Provide the [X, Y] coordinate of the cell's center where the given text is located.  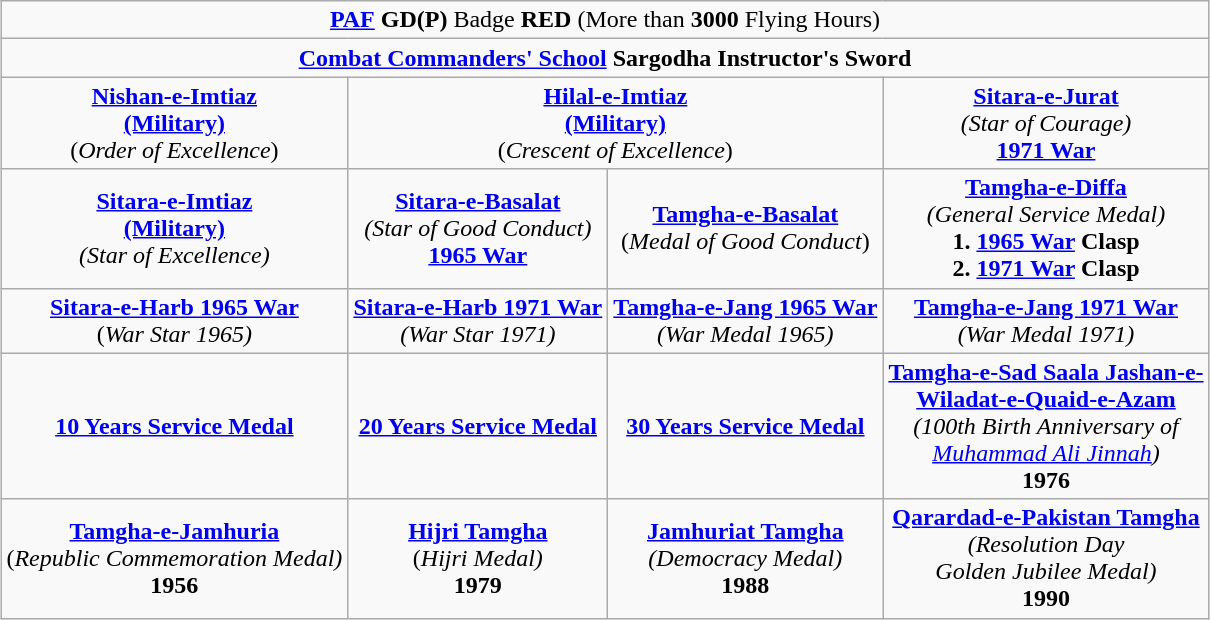
Tamgha-e-Jamhuria(Republic Commemoration Medal)1956 [174, 558]
Qarardad-e-Pakistan Tamgha(Resolution DayGolden Jubilee Medal)1990 [1046, 558]
Jamhuriat Tamgha(Democracy Medal)1988 [746, 558]
10 Years Service Medal [174, 426]
Combat Commanders' School Sargodha Instructor's Sword [605, 58]
20 Years Service Medal [478, 426]
Tamgha-e-Jang 1965 War(War Medal 1965) [746, 320]
Tamgha-e-Jang 1971 War(War Medal 1971) [1046, 320]
30 Years Service Medal [746, 426]
Hilal-e-Imtiaz(Military)(Crescent of Excellence) [616, 123]
Sitara-e-Jurat(Star of Courage)1971 War [1046, 123]
Hijri Tamgha(Hijri Medal)1979 [478, 558]
Sitara-e-Harb 1971 War(War Star 1971) [478, 320]
Tamgha-e-Basalat(Medal of Good Conduct) [746, 228]
Tamgha-e-Sad Saala Jashan-e-Wiladat-e-Quaid-e-Azam(100th Birth Anniversary ofMuhammad Ali Jinnah)1976 [1046, 426]
Nishan-e-Imtiaz(Military)(Order of Excellence) [174, 123]
PAF GD(P) Badge RED (More than 3000 Flying Hours) [605, 20]
Tamgha-e-Diffa(General Service Medal)1. 1965 War Clasp2. 1971 War Clasp [1046, 228]
Sitara-e-Basalat(Star of Good Conduct)1965 War [478, 228]
Sitara-e-Harb 1965 War(War Star 1965) [174, 320]
Sitara-e-Imtiaz(Military)(Star of Excellence) [174, 228]
